Locate the cell with the specified text and output its (x, y) center coordinate. 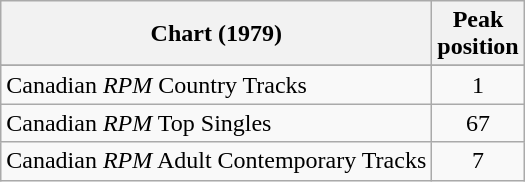
7 (478, 161)
Canadian RPM Country Tracks (216, 85)
Chart (1979) (216, 34)
1 (478, 85)
Canadian RPM Adult Contemporary Tracks (216, 161)
67 (478, 123)
Peakposition (478, 34)
Canadian RPM Top Singles (216, 123)
